Return [X, Y] of the center of cell containing provided text 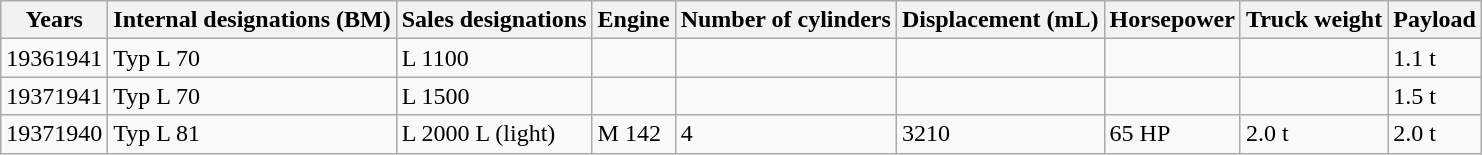
1.1 t [1435, 58]
Sales designations [494, 20]
Years [54, 20]
19371941 [54, 96]
1.5 t [1435, 96]
L 2000 L (light) [494, 134]
65 HP [1172, 134]
L 1100 [494, 58]
Number of cylinders [786, 20]
Engine [634, 20]
4 [786, 134]
Typ L 81 [252, 134]
3210 [1000, 134]
L 1500 [494, 96]
Truck weight [1314, 20]
Payload [1435, 20]
M 142 [634, 134]
Internal designations (BM) [252, 20]
19371940 [54, 134]
Horsepower [1172, 20]
19361941 [54, 58]
Displacement (mL) [1000, 20]
